Detect which cell encompasses the target text, then output its [X, Y] center coordinate. 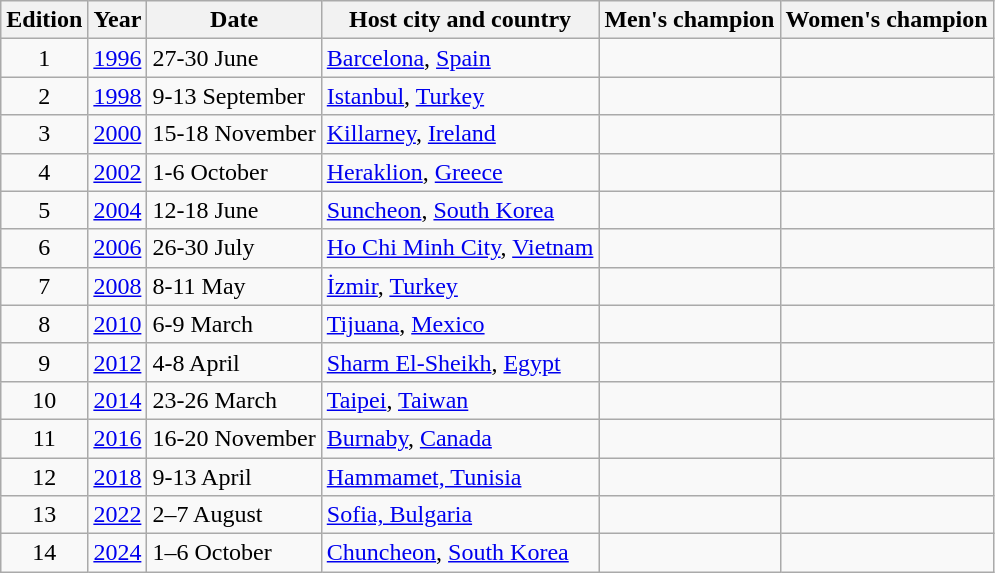
2002 [118, 172]
Hammamet, Tunisia [460, 477]
1996 [118, 58]
2014 [118, 400]
Date [234, 20]
Heraklion, Greece [460, 172]
27-30 June [234, 58]
15-18 November [234, 134]
11 [44, 438]
2006 [118, 248]
23-26 March [234, 400]
9-13 September [234, 96]
26-30 July [234, 248]
7 [44, 286]
Taipei, Taiwan [460, 400]
1-6 October [234, 172]
Barcelona, Spain [460, 58]
Women's champion [886, 20]
4-8 April [234, 362]
2000 [118, 134]
Year [118, 20]
2008 [118, 286]
Sofia, Bulgaria [460, 515]
2024 [118, 553]
12 [44, 477]
2012 [118, 362]
2 [44, 96]
2004 [118, 210]
5 [44, 210]
2–7 August [234, 515]
3 [44, 134]
2010 [118, 324]
16-20 November [234, 438]
2016 [118, 438]
4 [44, 172]
Ho Chi Minh City, Vietnam [460, 248]
6 [44, 248]
10 [44, 400]
13 [44, 515]
12-18 June [234, 210]
2018 [118, 477]
1 [44, 58]
Chuncheon, South Korea [460, 553]
Burnaby, Canada [460, 438]
Edition [44, 20]
Killarney, Ireland [460, 134]
14 [44, 553]
9 [44, 362]
Istanbul, Turkey [460, 96]
1–6 October [234, 553]
Suncheon, South Korea [460, 210]
8 [44, 324]
9-13 April [234, 477]
Men's champion [690, 20]
İzmir, Turkey [460, 286]
Host city and country [460, 20]
Tijuana, Mexico [460, 324]
1998 [118, 96]
2022 [118, 515]
6-9 March [234, 324]
8-11 May [234, 286]
Sharm El-Sheikh, Egypt [460, 362]
